Determine the [x, y] coordinate at the center of the cell enclosing the given text.  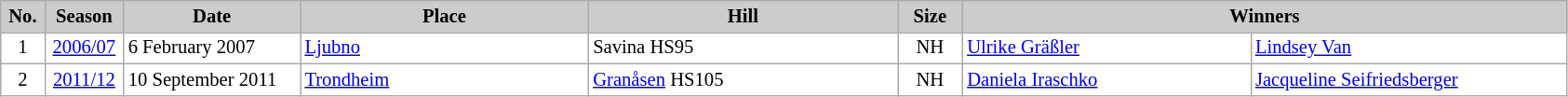
Trondheim [444, 79]
Size [930, 16]
Granåsen HS105 [743, 79]
2 [22, 79]
Ljubno [444, 48]
Winners [1265, 16]
Jacqueline Seifriedsberger [1409, 79]
2006/07 [84, 48]
Savina HS95 [743, 48]
Date [212, 16]
Hill [743, 16]
No. [22, 16]
Daniela Iraschko [1106, 79]
6 February 2007 [212, 48]
Season [84, 16]
2011/12 [84, 79]
1 [22, 48]
Lindsey Van [1409, 48]
10 September 2011 [212, 79]
Place [444, 16]
Ulrike Gräßler [1106, 48]
